Identify which cell holds the provided text, then report its [x, y] central coordinate. 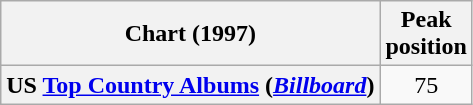
Peakposition [426, 34]
US Top Country Albums (Billboard) [190, 85]
Chart (1997) [190, 34]
75 [426, 85]
